Detect which cell encompasses the target text, then output its [x, y] center coordinate. 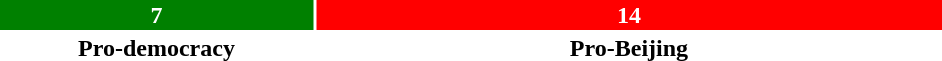
14 [629, 15]
7 [156, 15]
